Extract the (X, Y) coordinate from the center of the cell holding the provided text.  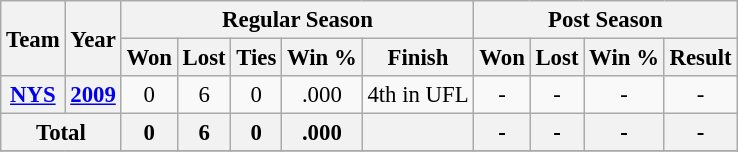
Year (93, 38)
Ties (256, 58)
NYS (33, 95)
Team (33, 38)
Result (700, 58)
Finish (418, 58)
Total (61, 133)
Post Season (606, 20)
4th in UFL (418, 95)
Regular Season (298, 20)
2009 (93, 95)
